Return [X, Y] of the center of cell containing provided text 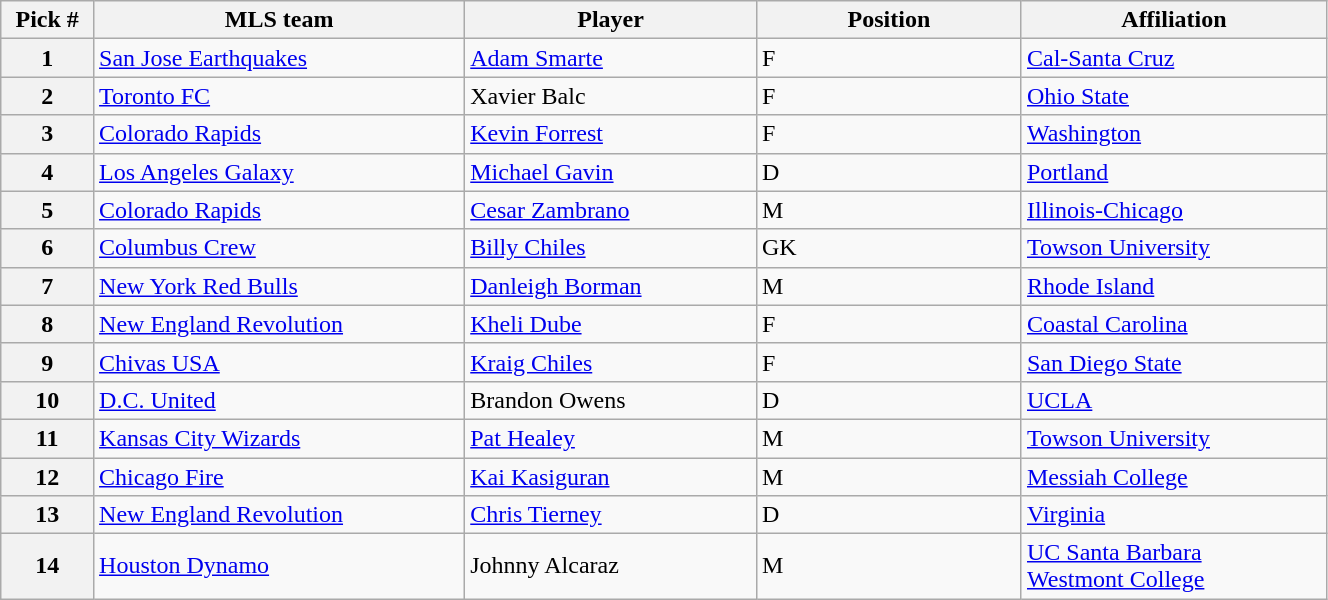
Los Angeles Galaxy [280, 172]
Cesar Zambrano [611, 210]
D.C. United [280, 400]
Kai Kasiguran [611, 477]
Billy Chiles [611, 248]
Pick # [48, 20]
Kraig Chiles [611, 362]
10 [48, 400]
Illinois-Chicago [1174, 210]
11 [48, 438]
4 [48, 172]
Kansas City Wizards [280, 438]
Ohio State [1174, 96]
New York Red Bulls [280, 286]
Chicago Fire [280, 477]
San Diego State [1174, 362]
Danleigh Borman [611, 286]
5 [48, 210]
8 [48, 324]
14 [48, 566]
6 [48, 248]
Toronto FC [280, 96]
7 [48, 286]
Brandon Owens [611, 400]
9 [48, 362]
Kheli Dube [611, 324]
Houston Dynamo [280, 566]
2 [48, 96]
Pat Healey [611, 438]
Xavier Balc [611, 96]
13 [48, 515]
Columbus Crew [280, 248]
Affiliation [1174, 20]
Rhode Island [1174, 286]
Coastal Carolina [1174, 324]
3 [48, 134]
Washington [1174, 134]
Portland [1174, 172]
Messiah College [1174, 477]
GK [888, 248]
Chris Tierney [611, 515]
1 [48, 58]
UCLA [1174, 400]
Adam Smarte [611, 58]
San Jose Earthquakes [280, 58]
12 [48, 477]
Cal-Santa Cruz [1174, 58]
Position [888, 20]
MLS team [280, 20]
UC Santa BarbaraWestmont College [1174, 566]
Kevin Forrest [611, 134]
Virginia [1174, 515]
Player [611, 20]
Michael Gavin [611, 172]
Johnny Alcaraz [611, 566]
Chivas USA [280, 362]
